Pinpoint the cell where the given text exists, returning its (X, Y) midpoint coordinate. 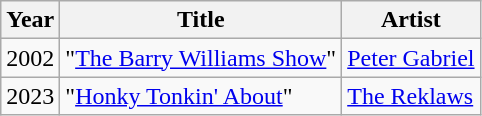
The Reklaws (411, 96)
Title (201, 20)
Peter Gabriel (411, 58)
2002 (30, 58)
Artist (411, 20)
"The Barry Williams Show" (201, 58)
"Honky Tonkin' About" (201, 96)
Year (30, 20)
2023 (30, 96)
